Detect which cell encompasses the target text, then output its (x, y) center coordinate. 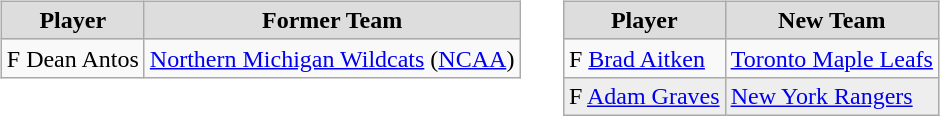
Toronto Maple Leafs (832, 58)
Former Team (332, 20)
New Team (832, 20)
F Adam Graves (644, 96)
F Brad Aitken (644, 58)
Northern Michigan Wildcats (NCAA) (332, 58)
F Dean Antos (72, 58)
New York Rangers (832, 96)
